Extract the [X, Y] coordinate from the center of the cell holding the provided text.  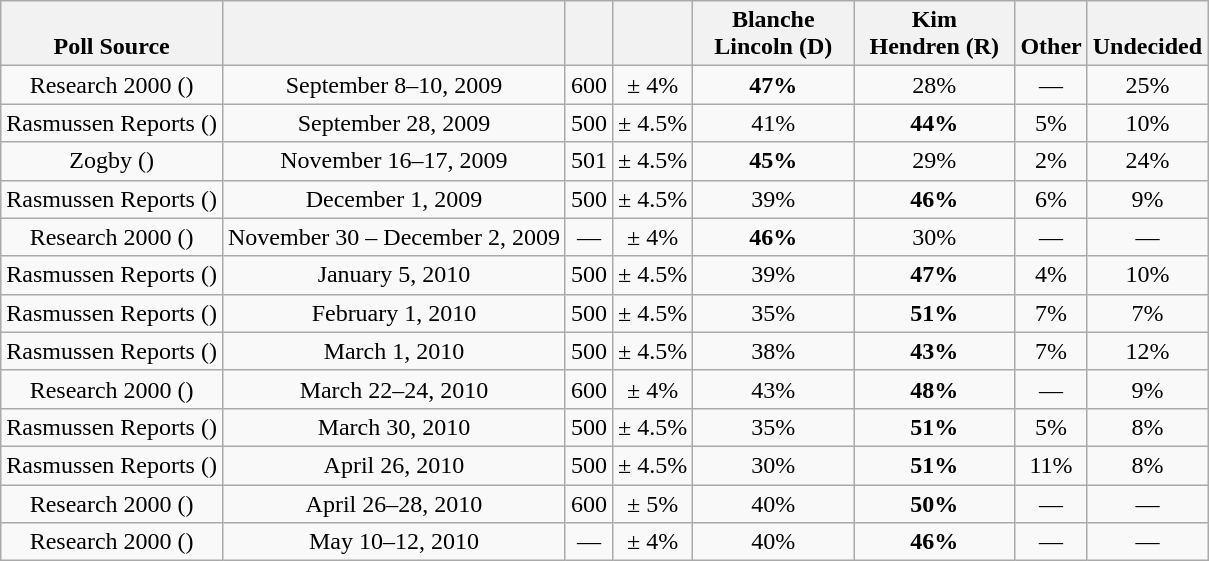
29% [934, 161]
41% [774, 123]
BlancheLincoln (D) [774, 34]
March 30, 2010 [394, 427]
501 [588, 161]
2% [1051, 161]
50% [934, 503]
January 5, 2010 [394, 275]
± 5% [652, 503]
Undecided [1147, 34]
November 30 – December 2, 2009 [394, 237]
11% [1051, 465]
Poll Source [112, 34]
6% [1051, 199]
February 1, 2010 [394, 313]
May 10–12, 2010 [394, 542]
44% [934, 123]
Zogby () [112, 161]
4% [1051, 275]
March 1, 2010 [394, 351]
24% [1147, 161]
November 16–17, 2009 [394, 161]
38% [774, 351]
September 28, 2009 [394, 123]
September 8–10, 2009 [394, 85]
April 26–28, 2010 [394, 503]
12% [1147, 351]
45% [774, 161]
March 22–24, 2010 [394, 389]
28% [934, 85]
Other [1051, 34]
December 1, 2009 [394, 199]
KimHendren (R) [934, 34]
April 26, 2010 [394, 465]
25% [1147, 85]
48% [934, 389]
